Output the (x, y) coordinate of the center of the cell containing the given text.  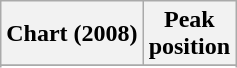
Peakposition (189, 34)
Chart (2008) (72, 34)
